Provide the (X, Y) coordinate of the cell's center where the given text is located.  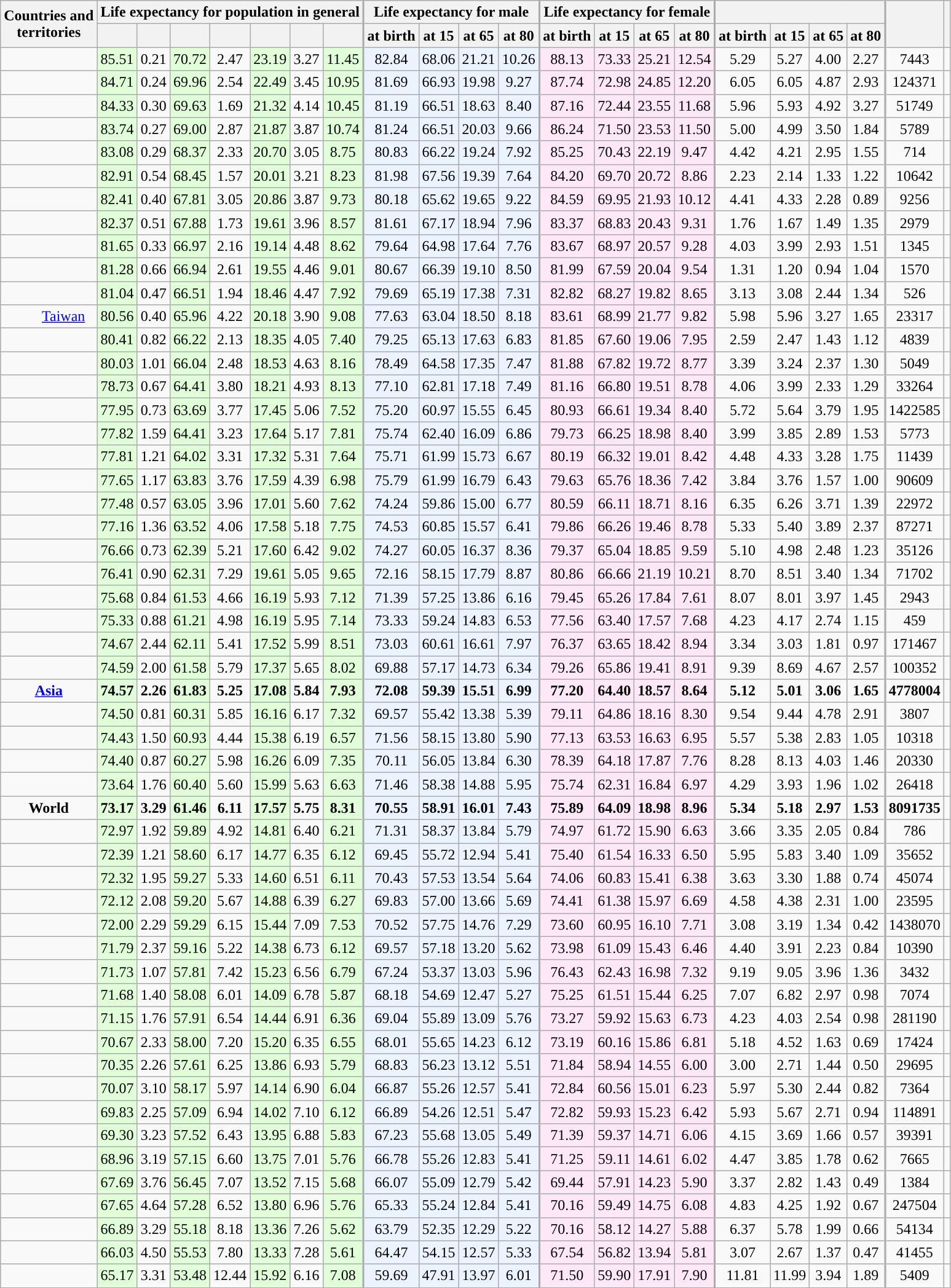
9.27 (519, 82)
13.95 (270, 1136)
13.20 (478, 948)
2.91 (866, 714)
3.34 (743, 644)
5773 (915, 433)
2943 (915, 597)
15.01 (654, 1089)
13.12 (478, 1065)
23.19 (270, 59)
8.64 (695, 691)
74.41 (567, 901)
53.37 (439, 971)
80.18 (391, 199)
14.61 (654, 1159)
72.98 (615, 82)
19.24 (478, 152)
8.77 (695, 363)
62.81 (439, 387)
66.04 (189, 363)
6.53 (519, 620)
61.53 (189, 597)
4.22 (230, 317)
0.97 (866, 644)
70.11 (391, 761)
11439 (915, 457)
1.66 (829, 1136)
3.03 (790, 644)
247504 (915, 1206)
21.32 (270, 106)
61.46 (189, 808)
18.71 (654, 504)
81.69 (391, 82)
20.70 (270, 152)
17.84 (654, 597)
7.20 (230, 1042)
3.50 (829, 129)
1.69 (230, 106)
71.25 (567, 1159)
13.03 (478, 971)
59.39 (439, 691)
6.26 (790, 504)
Life expectancy for population in general (230, 12)
18.85 (654, 550)
59.27 (189, 878)
26418 (915, 784)
69.44 (567, 1182)
80.83 (391, 152)
57.09 (189, 1112)
81.88 (567, 363)
58.60 (189, 855)
0.49 (866, 1182)
0.69 (866, 1042)
58.17 (189, 1089)
18.46 (270, 293)
6.54 (230, 1018)
75.33 (117, 620)
4.99 (790, 129)
6.46 (695, 948)
7.47 (519, 363)
0.27 (154, 129)
71.56 (391, 738)
114891 (915, 1112)
5.99 (306, 644)
8.91 (695, 667)
69.88 (391, 667)
2.82 (790, 1182)
58.08 (189, 995)
69.45 (391, 855)
2.59 (743, 340)
77.56 (567, 620)
58.37 (439, 831)
71.15 (117, 1018)
4.93 (306, 387)
80.86 (567, 574)
5.17 (306, 433)
67.17 (439, 223)
7.61 (695, 597)
3.00 (743, 1065)
13.66 (478, 901)
19.55 (270, 269)
5.00 (743, 129)
71.79 (117, 948)
35126 (915, 550)
72.44 (615, 106)
68.01 (391, 1042)
13.54 (478, 878)
1.63 (829, 1042)
67.56 (439, 176)
58.00 (189, 1042)
81.04 (117, 293)
65.96 (189, 317)
19.10 (478, 269)
69.00 (189, 129)
4.14 (306, 106)
0.30 (154, 106)
67.88 (189, 223)
5.72 (743, 410)
16.61 (478, 644)
7.10 (306, 1112)
75.20 (391, 410)
3.84 (743, 480)
57.61 (189, 1065)
14.55 (654, 1065)
77.20 (567, 691)
60.61 (439, 644)
74.97 (567, 831)
5.06 (306, 410)
8.50 (519, 269)
66.25 (615, 433)
1345 (915, 246)
17.32 (270, 457)
13.94 (654, 1252)
7.08 (343, 1276)
1.35 (866, 223)
10.21 (695, 574)
9.44 (790, 714)
7.14 (343, 620)
5.51 (519, 1065)
4.83 (743, 1206)
72.12 (117, 901)
54.69 (439, 995)
20.72 (654, 176)
6.41 (519, 527)
6.08 (695, 1206)
57.75 (439, 925)
2.61 (230, 269)
16.37 (478, 550)
Life expectancy for male (451, 12)
62.11 (189, 644)
7.62 (343, 504)
19.41 (654, 667)
4.78 (829, 714)
5.69 (519, 901)
81.16 (567, 387)
0.62 (866, 1159)
16.84 (654, 784)
1.96 (829, 784)
9.65 (343, 574)
4.21 (790, 152)
8.96 (695, 808)
3.39 (743, 363)
59.93 (615, 1112)
18.35 (270, 340)
World (49, 808)
60.16 (615, 1042)
3.30 (790, 878)
5.10 (743, 550)
61.72 (615, 831)
10.12 (695, 199)
13.38 (478, 714)
66.26 (615, 527)
19.98 (478, 82)
3.21 (306, 176)
8.31 (343, 808)
12.83 (478, 1159)
55.65 (439, 1042)
14.83 (478, 620)
66.93 (439, 82)
65.86 (615, 667)
68.27 (615, 293)
9.28 (695, 246)
4.64 (154, 1206)
77.82 (117, 433)
8.30 (695, 714)
1.46 (866, 761)
72.84 (567, 1089)
55.68 (439, 1136)
72.08 (391, 691)
60.85 (439, 527)
70.72 (189, 59)
12.84 (478, 1206)
0.89 (866, 199)
83.08 (117, 152)
7.96 (519, 223)
3.89 (829, 527)
14.60 (270, 878)
6.56 (306, 971)
74.50 (117, 714)
459 (915, 620)
2.87 (230, 129)
80.19 (567, 457)
6.77 (519, 504)
4.38 (790, 901)
33264 (915, 387)
0.24 (154, 82)
75.68 (117, 597)
4.66 (230, 597)
45074 (915, 878)
67.23 (391, 1136)
6.88 (306, 1136)
4.52 (790, 1042)
76.37 (567, 644)
39391 (915, 1136)
67.81 (189, 199)
Taiwan (49, 317)
3.24 (790, 363)
6.55 (343, 1042)
87.74 (567, 82)
74.27 (391, 550)
77.16 (117, 527)
15.41 (654, 878)
1.94 (230, 293)
76.43 (567, 971)
1.09 (866, 855)
2.89 (829, 433)
1.59 (154, 433)
4.17 (790, 620)
67.24 (391, 971)
21.21 (478, 59)
7.52 (343, 410)
7.75 (343, 527)
59.49 (615, 1206)
82.91 (117, 176)
5.81 (695, 1252)
1.30 (866, 363)
6.38 (695, 878)
54134 (915, 1229)
63.53 (615, 738)
526 (915, 293)
7.68 (695, 620)
15.92 (270, 1276)
59.90 (615, 1276)
68.45 (189, 176)
7.12 (343, 597)
0.87 (154, 761)
6.51 (306, 878)
59.29 (189, 925)
70.55 (391, 808)
84.71 (117, 82)
79.86 (567, 527)
14.77 (270, 855)
0.42 (866, 925)
13.97 (478, 1276)
3.35 (790, 831)
61.09 (615, 948)
2.28 (829, 199)
81.24 (391, 129)
9.08 (343, 317)
29695 (915, 1065)
79.69 (391, 293)
5.31 (306, 457)
60.05 (439, 550)
64.86 (615, 714)
3.28 (829, 457)
6.94 (230, 1112)
3.10 (154, 1089)
8.57 (343, 223)
6.90 (306, 1089)
19.51 (654, 387)
68.06 (439, 59)
57.52 (189, 1136)
5.47 (519, 1112)
6.96 (306, 1206)
13.52 (270, 1182)
79.45 (567, 597)
4.67 (829, 667)
58.38 (439, 784)
68.97 (615, 246)
65.13 (439, 340)
12.44 (230, 1276)
2.00 (154, 667)
63.52 (189, 527)
4.44 (230, 738)
9.59 (695, 550)
15.97 (654, 901)
58.91 (439, 808)
70.52 (391, 925)
64.98 (439, 246)
17.60 (270, 550)
20.04 (654, 269)
70.67 (117, 1042)
61.54 (615, 855)
8.70 (743, 574)
55.42 (439, 714)
0.29 (154, 152)
81.19 (391, 106)
14.73 (478, 667)
3.45 (306, 82)
82.41 (117, 199)
10.26 (519, 59)
1.23 (866, 550)
84.33 (117, 106)
1.07 (154, 971)
81.28 (117, 269)
0.81 (154, 714)
0.51 (154, 223)
73.19 (567, 1042)
81.98 (391, 176)
68.37 (189, 152)
71.84 (567, 1065)
59.92 (615, 1018)
19.65 (478, 199)
20.18 (270, 317)
6.83 (519, 340)
6.19 (306, 738)
62.43 (615, 971)
87271 (915, 527)
5.34 (743, 808)
5.12 (743, 691)
4.46 (306, 269)
17.38 (478, 293)
61.38 (615, 901)
85.25 (567, 152)
65.33 (391, 1206)
6.57 (343, 738)
79.25 (391, 340)
5789 (915, 129)
6.79 (343, 971)
4.41 (743, 199)
2.05 (829, 831)
3.37 (743, 1182)
68.99 (615, 317)
83.37 (567, 223)
20330 (915, 761)
62.40 (439, 433)
72.16 (391, 574)
Life expectancy for female (627, 12)
4.63 (306, 363)
64.58 (439, 363)
74.06 (567, 878)
16.98 (654, 971)
57.53 (439, 878)
67.60 (615, 340)
16.79 (478, 480)
19.34 (654, 410)
18.16 (654, 714)
5.38 (790, 738)
6.27 (343, 901)
16.26 (270, 761)
3.06 (829, 691)
7364 (915, 1089)
78.49 (391, 363)
18.50 (478, 317)
57.28 (189, 1206)
0.50 (866, 1065)
73.03 (391, 644)
7.95 (695, 340)
66.94 (189, 269)
77.95 (117, 410)
3.13 (743, 293)
5.05 (306, 574)
2.83 (829, 738)
66.78 (391, 1159)
7.28 (306, 1252)
18.36 (654, 480)
15.63 (654, 1018)
65.76 (615, 480)
64.40 (615, 691)
7.80 (230, 1252)
2.74 (829, 620)
10642 (915, 176)
6.09 (306, 761)
13.05 (478, 1136)
68.18 (391, 995)
67.69 (117, 1182)
60.97 (439, 410)
66.87 (391, 1089)
5.61 (343, 1252)
60.56 (615, 1089)
7.93 (343, 691)
80.59 (567, 504)
54.15 (439, 1252)
78.39 (567, 761)
57.17 (439, 667)
18.57 (654, 691)
10318 (915, 738)
76.66 (117, 550)
20.03 (478, 129)
16.33 (654, 855)
21.19 (654, 574)
60.40 (189, 784)
5.84 (306, 691)
4.50 (154, 1252)
4.58 (743, 901)
7.40 (343, 340)
16.16 (270, 714)
20.86 (270, 199)
21.93 (654, 199)
1.44 (829, 1065)
88.13 (567, 59)
23.53 (654, 129)
76.41 (117, 574)
12.94 (478, 855)
5.68 (343, 1182)
4.25 (790, 1206)
12.51 (478, 1112)
7.49 (519, 387)
1.67 (790, 223)
3.79 (829, 410)
60.83 (615, 878)
59.86 (439, 504)
59.11 (615, 1159)
4.39 (306, 480)
56.23 (439, 1065)
9.66 (519, 129)
74.67 (117, 644)
7.97 (519, 644)
6.95 (695, 738)
79.11 (567, 714)
4.29 (743, 784)
3.07 (743, 1252)
17424 (915, 1042)
20.01 (270, 176)
61.83 (189, 691)
55.24 (439, 1206)
74.59 (117, 667)
79.63 (567, 480)
6.34 (519, 667)
75.25 (567, 995)
17.91 (654, 1276)
14.71 (654, 1136)
7443 (915, 59)
69.96 (189, 82)
71.46 (391, 784)
66.07 (391, 1182)
3432 (915, 971)
69.63 (189, 106)
7.26 (306, 1229)
1.55 (866, 152)
8.02 (343, 667)
9.31 (695, 223)
19.14 (270, 246)
58.94 (615, 1065)
14.09 (270, 995)
83.61 (567, 317)
0.74 (866, 878)
6.67 (519, 457)
5.29 (743, 59)
1422585 (915, 410)
11.81 (743, 1276)
73.17 (117, 808)
9.39 (743, 667)
7.90 (695, 1276)
66.80 (615, 387)
2.25 (154, 1112)
69.04 (391, 1018)
2.14 (790, 176)
1.15 (866, 620)
Countries andterritories (49, 24)
63.40 (615, 620)
59.89 (189, 831)
1.50 (154, 738)
71.68 (117, 995)
17.79 (478, 574)
16.63 (654, 738)
5409 (915, 1276)
1.84 (866, 129)
3.77 (230, 410)
59.16 (189, 948)
1.49 (829, 223)
2.27 (866, 59)
1.01 (154, 363)
83.74 (117, 129)
24.85 (654, 82)
77.10 (391, 387)
65.19 (439, 293)
6.60 (230, 1159)
1.29 (866, 387)
5.88 (695, 1229)
70.35 (117, 1065)
4.87 (829, 82)
57.15 (189, 1159)
9256 (915, 199)
8091735 (915, 808)
8.65 (695, 293)
7074 (915, 995)
18.21 (270, 387)
63.05 (189, 504)
22.19 (654, 152)
6.23 (695, 1089)
53.48 (189, 1276)
1.05 (866, 738)
1.99 (829, 1229)
1.17 (154, 480)
57.18 (439, 948)
13.75 (270, 1159)
64.09 (615, 808)
5.75 (306, 808)
0.54 (154, 176)
6.50 (695, 855)
72.97 (117, 831)
3.80 (230, 387)
12.20 (695, 82)
17.63 (478, 340)
5.25 (230, 691)
5.39 (519, 714)
4778004 (915, 691)
5.65 (306, 667)
3.71 (829, 504)
124371 (915, 82)
16.09 (478, 433)
82.82 (567, 293)
64.18 (615, 761)
6.52 (230, 1206)
87.16 (567, 106)
6.37 (743, 1229)
0.21 (154, 59)
1.37 (829, 1252)
7.71 (695, 925)
14.14 (270, 1089)
61.21 (189, 620)
6.91 (306, 1018)
74.24 (391, 504)
5.78 (790, 1229)
13.33 (270, 1252)
7.35 (343, 761)
14.75 (654, 1206)
80.67 (391, 269)
60.95 (615, 925)
7.31 (519, 293)
8.94 (695, 644)
6.40 (306, 831)
5.49 (519, 1136)
10390 (915, 948)
2.29 (154, 925)
9.82 (695, 317)
17.37 (270, 667)
11.45 (343, 59)
1.89 (866, 1276)
67.65 (117, 1206)
74.43 (117, 738)
79.64 (391, 246)
25.21 (654, 59)
13.36 (270, 1229)
9.02 (343, 550)
15.99 (270, 784)
55.18 (189, 1229)
6.82 (790, 995)
1.04 (866, 269)
69.95 (615, 199)
1.45 (866, 597)
19.82 (654, 293)
5.42 (519, 1182)
18.42 (654, 644)
8.28 (743, 761)
18.94 (478, 223)
1.81 (829, 644)
51749 (915, 106)
63.65 (615, 644)
90609 (915, 480)
74.57 (117, 691)
1384 (915, 1182)
4.15 (743, 1136)
66.39 (439, 269)
73.27 (567, 1018)
7.01 (306, 1159)
16.01 (478, 808)
9.05 (790, 971)
6.69 (695, 901)
9.19 (743, 971)
80.41 (117, 340)
75.89 (567, 808)
77.13 (567, 738)
72.39 (117, 855)
69.70 (615, 176)
63.79 (391, 1229)
73.64 (117, 784)
20.57 (654, 246)
56.05 (439, 761)
55.53 (189, 1252)
16.10 (654, 925)
10.74 (343, 129)
8.87 (519, 574)
13.09 (478, 1018)
6.93 (306, 1065)
5.57 (743, 738)
81.85 (567, 340)
55.09 (439, 1182)
3.66 (743, 831)
8.01 (790, 597)
17.08 (270, 691)
2.67 (790, 1252)
1.51 (866, 246)
59.37 (615, 1136)
14.27 (654, 1229)
7.53 (343, 925)
5.87 (343, 995)
0.90 (154, 574)
1570 (915, 269)
17.45 (270, 410)
80.93 (567, 410)
57.25 (439, 597)
23317 (915, 317)
66.66 (615, 574)
19.39 (478, 176)
66.03 (117, 1252)
1.22 (866, 176)
84.20 (567, 176)
6.36 (343, 1018)
1.75 (866, 457)
84.59 (567, 199)
7665 (915, 1159)
10.95 (343, 82)
35652 (915, 855)
6.97 (695, 784)
55.89 (439, 1018)
77.48 (117, 504)
58.12 (615, 1229)
4839 (915, 340)
2979 (915, 223)
60.31 (189, 714)
12.54 (695, 59)
6.86 (519, 433)
19.46 (654, 527)
7.81 (343, 433)
4.42 (743, 152)
0.88 (154, 620)
21.77 (654, 317)
72.82 (567, 1112)
3.69 (790, 1136)
59.24 (439, 620)
65.62 (439, 199)
17.58 (270, 527)
8.86 (695, 176)
54.26 (439, 1112)
21.87 (270, 129)
79.26 (567, 667)
14.81 (270, 831)
56.82 (615, 1252)
6.06 (695, 1136)
2.16 (230, 246)
8.07 (743, 597)
19.72 (654, 363)
5.63 (306, 784)
72.00 (117, 925)
23595 (915, 901)
41455 (915, 1252)
1.88 (829, 878)
75.71 (391, 457)
63.83 (189, 480)
6.21 (343, 831)
15.00 (478, 504)
65.17 (117, 1276)
9.01 (343, 269)
2.13 (230, 340)
71702 (915, 574)
786 (915, 831)
5049 (915, 363)
6.45 (519, 410)
75.40 (567, 855)
72.32 (117, 878)
67.54 (567, 1252)
59.69 (391, 1276)
20.43 (654, 223)
171467 (915, 644)
81.99 (567, 269)
1.12 (866, 340)
17.01 (270, 504)
61.51 (615, 995)
6.00 (695, 1065)
2.08 (154, 901)
60.93 (189, 738)
6.04 (343, 1089)
17.18 (478, 387)
17.59 (270, 480)
5.01 (790, 691)
47.91 (439, 1276)
6.30 (519, 761)
5.21 (230, 550)
52.35 (439, 1229)
3.91 (790, 948)
66.32 (615, 457)
2.31 (829, 901)
86.24 (567, 129)
15.57 (478, 527)
4.05 (306, 340)
63.69 (189, 410)
71.73 (117, 971)
79.73 (567, 433)
65.04 (615, 550)
3.97 (829, 597)
78.73 (117, 387)
15.73 (478, 457)
79.37 (567, 550)
73.60 (567, 925)
85.51 (117, 59)
3.93 (790, 784)
11.68 (695, 106)
8.23 (343, 176)
3.94 (829, 1276)
1.20 (790, 269)
66.97 (189, 246)
3807 (915, 714)
68.96 (117, 1159)
1.39 (866, 504)
6.98 (343, 480)
70.07 (117, 1089)
71.31 (391, 831)
11.99 (790, 1276)
56.45 (189, 1182)
8.69 (790, 667)
15.51 (478, 691)
714 (915, 152)
8.62 (343, 246)
12.47 (478, 995)
63.04 (439, 317)
6.81 (695, 1042)
65.26 (615, 597)
75.79 (391, 480)
61.58 (189, 667)
Asia (49, 691)
12.29 (478, 1229)
15.38 (270, 738)
74.40 (117, 761)
14.44 (270, 1018)
57.00 (439, 901)
55.72 (439, 855)
6.02 (695, 1159)
67.59 (615, 269)
7.09 (306, 925)
18.53 (270, 363)
67.82 (615, 363)
77.63 (391, 317)
7.43 (519, 808)
3.90 (306, 317)
14.76 (478, 925)
1.33 (829, 176)
4.40 (743, 948)
1438070 (915, 925)
18.63 (478, 106)
15.20 (270, 1042)
1.73 (230, 223)
80.56 (117, 317)
15.55 (478, 410)
73.98 (567, 948)
15.90 (654, 831)
12.79 (478, 1182)
74.53 (391, 527)
6.99 (519, 691)
14.02 (270, 1112)
2.95 (829, 152)
6.15 (230, 925)
5.30 (790, 1089)
5.40 (790, 527)
69.30 (117, 1136)
15.86 (654, 1042)
17.87 (654, 761)
5.85 (230, 714)
17.35 (478, 363)
62.39 (189, 550)
281190 (915, 1018)
4.00 (829, 59)
15.43 (654, 948)
17.52 (270, 644)
19.01 (654, 457)
1.40 (154, 995)
77.81 (117, 457)
80.03 (117, 363)
8.42 (695, 457)
8.36 (519, 550)
22.49 (270, 82)
9.47 (695, 152)
9.73 (343, 199)
6.39 (306, 901)
59.20 (189, 901)
2.57 (866, 667)
1.31 (743, 269)
23.55 (654, 106)
64.02 (189, 457)
7.15 (306, 1182)
6.78 (306, 995)
1.02 (866, 784)
1.78 (829, 1159)
81.65 (117, 246)
60.27 (189, 761)
82.37 (117, 223)
3.63 (743, 878)
19.06 (654, 340)
0.33 (154, 246)
14.38 (270, 948)
81.61 (391, 223)
100352 (915, 667)
9.22 (519, 199)
82.84 (391, 59)
83.67 (567, 246)
57.81 (189, 971)
11.50 (695, 129)
22972 (915, 504)
8.75 (343, 152)
66.11 (615, 504)
64.47 (391, 1252)
77.65 (117, 480)
66.61 (615, 410)
10.45 (343, 106)
